Return the [X, Y] coordinate for the center point of the cell that contains the specified text.  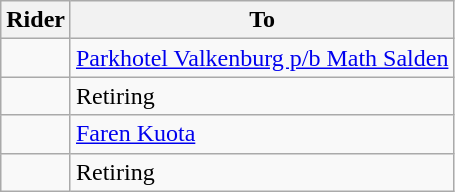
Rider [36, 20]
Parkhotel Valkenburg p/b Math Salden [262, 58]
To [262, 20]
Faren Kuota [262, 134]
